Capture the cell that displays the provided text and extract its [x, y] central coordinate. 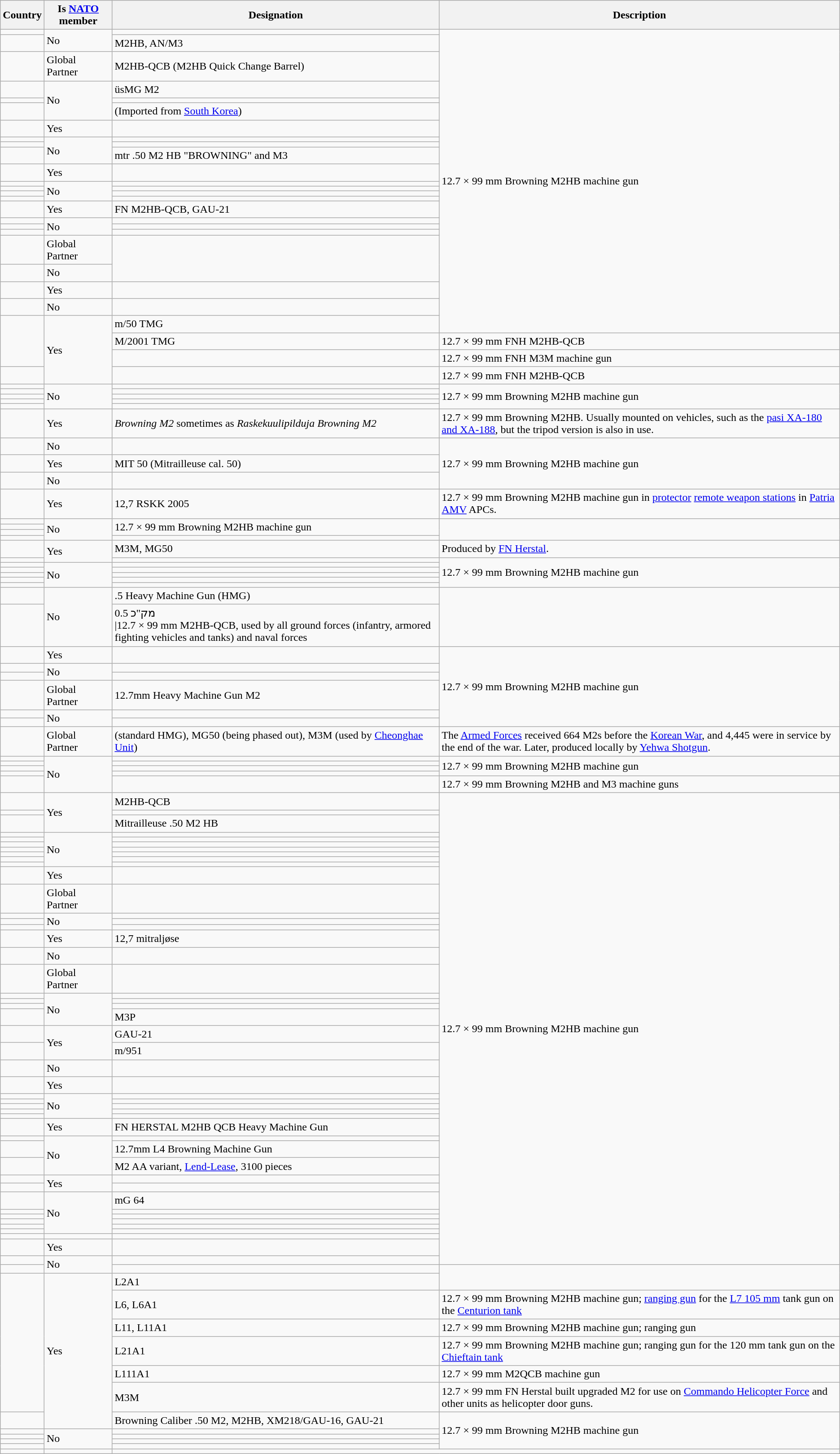
12.7 × 99 mm Browning M2HB machine gun; ranging gun for the 120 mm tank gun on the Chieftain tank [639, 1351]
üsMG M2 [276, 89]
L11, L11A1 [276, 1328]
Description [639, 15]
mtr .50 M2 HB "BROWNING" and M3 [276, 155]
(Imported from South Korea) [276, 111]
M2 AA variant, Lend-Lease, 3100 pieces [276, 1166]
Country [22, 15]
מק"כ 0.5|12.7 × 99 mm M2HB-QCB, used by all ground forces (infantry, armored fighting vehicles and tanks) and naval forces [276, 626]
12.7 × 99 mm FNH M3M machine gun [639, 358]
12.7mm L4 Browning Machine Gun [276, 1149]
.5 Heavy Machine Gun (HMG) [276, 596]
12.7 × 99 mm Browning M2HB and M3 machine guns [639, 784]
L6, L6A1 [276, 1305]
L21A1 [276, 1351]
12,7 RSKK 2005 [276, 504]
12,7 mitraljøse [276, 939]
(standard HMG), MG50 (being phased out), M3M (used by Cheonghae Unit) [276, 741]
M/2001 TMG [276, 341]
MIT 50 (Mitrailleuse cal. 50) [276, 464]
Browning Caliber .50 M2, M2HB, XM218/GAU-16, GAU-21 [276, 1420]
mG 64 [276, 1200]
Is NATO member [78, 15]
12.7 × 99 mm Browning M2HB. Usually mounted on vehicles, such as the pasi XA-180 and XA-188, but the tripod version is also in use. [639, 424]
12.7 × 99 mm Browning M2HB machine gun in protector remote weapon stations in Patria AMV APCs. [639, 504]
M2HB-QCB (M2HB Quick Change Barrel) [276, 66]
The Armed Forces received 664 M2s before the Korean War, and 4,445 were in service by the end of the war. Later, produced locally by Yehwa Shotgun. [639, 741]
12.7 × 99 mm Browning M2HB machine gun; ranging gun for the L7 105 mm tank gun on the Centurion tank [639, 1305]
L2A1 [276, 1281]
M3M [276, 1397]
M3P [276, 1017]
12.7 × 99 mm FN Herstal built upgraded M2 for use on Commando Helicopter Force and other units as helicopter door guns. [639, 1397]
m/951 [276, 1051]
FN M2HB-QCB, GAU-21 [276, 210]
FN HERSTAL M2HB QCB Heavy Machine Gun [276, 1127]
Mitrailleuse .50 M2 HB [276, 823]
12.7mm Heavy Machine Gun M2 [276, 695]
L111A1 [276, 1374]
M2HB, AN/M3 [276, 43]
GAU-21 [276, 1034]
12.7 × 99 mm M2QCB machine gun [639, 1374]
Produced by FN Herstal. [639, 549]
12.7 × 99 mm Browning M2HB machine gun; ranging gun [639, 1328]
M3M, MG50 [276, 549]
m/50 TMG [276, 324]
M2HB-QCB [276, 801]
Browning M2 sometimes as Raskekuulipilduja Browning M2 [276, 424]
Designation [276, 15]
